Search for the cell housing the specified text and yield its [x, y] center coordinate. 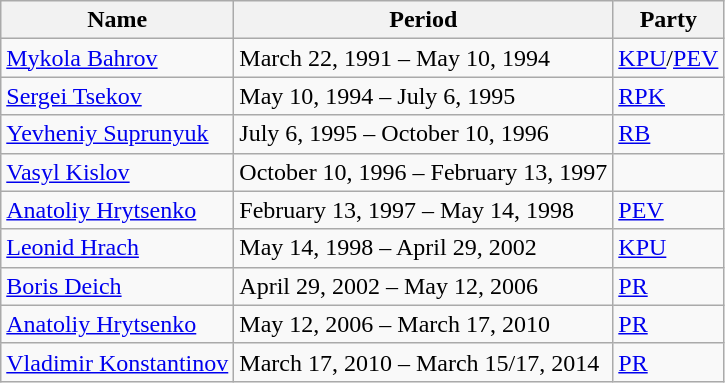
May 10, 1994 – July 6, 1995 [424, 96]
Party [668, 20]
Boris Deich [118, 286]
Yevheniy Suprunyuk [118, 134]
April 29, 2002 – May 12, 2006 [424, 286]
March 17, 2010 – March 15/17, 2014 [424, 362]
Period [424, 20]
Vasyl Kislov [118, 172]
RB [668, 134]
KPU [668, 248]
February 13, 1997 – May 14, 1998 [424, 210]
March 22, 1991 – May 10, 1994 [424, 58]
May 14, 1998 – April 29, 2002 [424, 248]
July 6, 1995 – October 10, 1996 [424, 134]
Leonid Hrach [118, 248]
Mykola Bahrov [118, 58]
PEV [668, 210]
KPU/PEV [668, 58]
RPK [668, 96]
Name [118, 20]
October 10, 1996 – February 13, 1997 [424, 172]
Vladimir Konstantinov [118, 362]
May 12, 2006 – March 17, 2010 [424, 324]
Sergei Tsekov [118, 96]
